Return (x, y) of the center of cell containing provided text 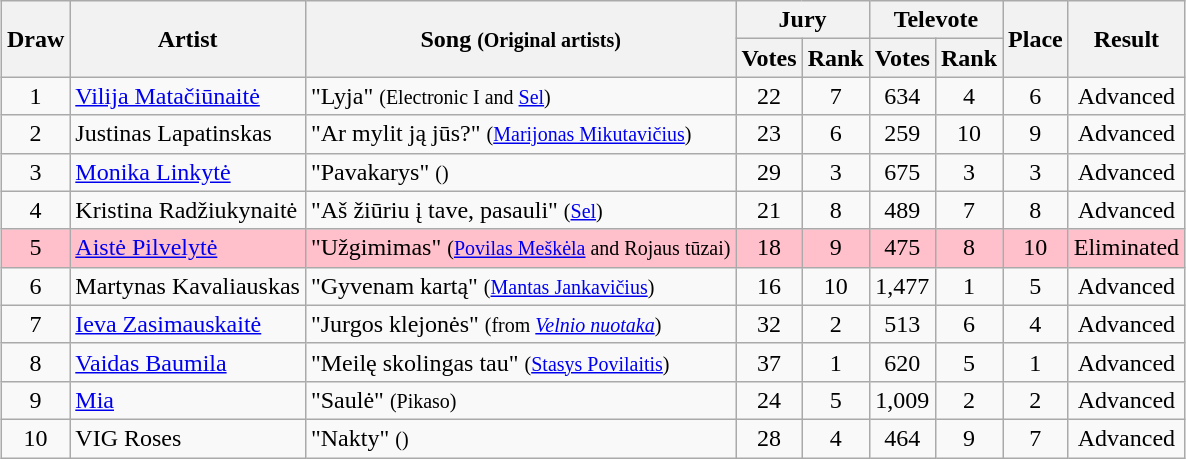
Vilija Matačiūnaitė (188, 96)
1,009 (902, 400)
489 (902, 210)
Place (1036, 39)
23 (769, 134)
16 (769, 286)
1,477 (902, 286)
"Meilę skolingas tau" (Stasys Povilaitis) (520, 362)
620 (902, 362)
Ieva Zasimauskaitė (188, 324)
"Užgimimas" (Povilas Meškėla and Rojaus tūzai) (520, 248)
29 (769, 172)
Vaidas Baumila (188, 362)
22 (769, 96)
634 (902, 96)
Televote (936, 20)
Mia (188, 400)
675 (902, 172)
Result (1126, 39)
"Gyvenam kartą" (Mantas Jankavičius) (520, 286)
464 (902, 438)
Justinas Lapatinskas (188, 134)
"Saulė" (Pikaso) (520, 400)
18 (769, 248)
513 (902, 324)
"Ar mylit ją jūs?" (Marijonas Mikutavičius) (520, 134)
Martynas Kavaliauskas (188, 286)
24 (769, 400)
21 (769, 210)
"Aš žiūriu į tave, pasauli" (Sel) (520, 210)
VIG Roses (188, 438)
Monika Linkytė (188, 172)
"Pavakarys" () (520, 172)
"Jurgos klejonės" (from Velnio nuotaka) (520, 324)
"Lyja" (Electronic I and Sel) (520, 96)
"Nakty" () (520, 438)
28 (769, 438)
Artist (188, 39)
259 (902, 134)
Kristina Radžiukynaitė (188, 210)
Draw (35, 39)
Jury (802, 20)
37 (769, 362)
Song (Original artists) (520, 39)
475 (902, 248)
32 (769, 324)
Aistė Pilvelytė (188, 248)
Eliminated (1126, 248)
